For the text-containing cell, return its midpoint in [X, Y] coordinate format. 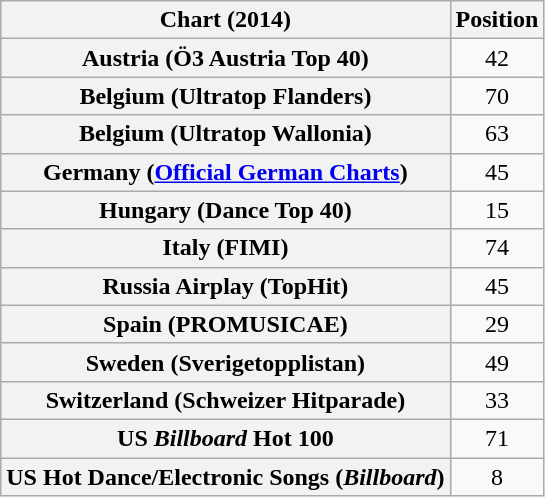
Position [497, 20]
33 [497, 400]
Russia Airplay (TopHit) [226, 286]
Switzerland (Schweizer Hitparade) [226, 400]
Belgium (Ultratop Wallonia) [226, 134]
Belgium (Ultratop Flanders) [226, 96]
Hungary (Dance Top 40) [226, 210]
Germany (Official German Charts) [226, 172]
Austria (Ö3 Austria Top 40) [226, 58]
Italy (FIMI) [226, 248]
Sweden (Sverigetopplistan) [226, 362]
Spain (PROMUSICAE) [226, 324]
29 [497, 324]
63 [497, 134]
42 [497, 58]
US Billboard Hot 100 [226, 438]
Chart (2014) [226, 20]
70 [497, 96]
15 [497, 210]
49 [497, 362]
74 [497, 248]
71 [497, 438]
US Hot Dance/Electronic Songs (Billboard) [226, 477]
8 [497, 477]
